Return (x, y) of the center of cell containing provided text 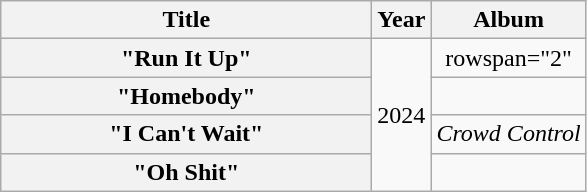
"Run It Up" (186, 58)
Title (186, 20)
Year (402, 20)
2024 (402, 115)
"I Can't Wait" (186, 134)
"Oh Shit" (186, 172)
"Homebody" (186, 96)
rowspan="2" (508, 58)
Album (508, 20)
Crowd Control (508, 134)
